Provide the [X, Y] coordinate of the cell's center where the given text is located.  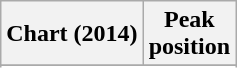
Chart (2014) [72, 34]
Peakposition [189, 34]
